Detect which cell encompasses the target text, then output its [x, y] center coordinate. 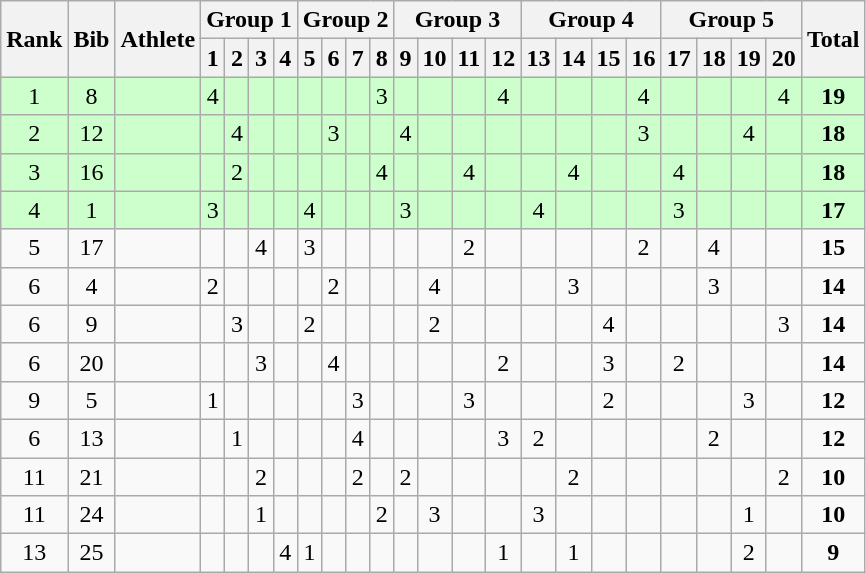
Athlete [158, 39]
24 [92, 515]
Group 3 [458, 20]
Group 2 [346, 20]
Rank [34, 39]
21 [92, 477]
Total [833, 39]
25 [92, 553]
Group 4 [591, 20]
Group 1 [250, 20]
Group 5 [731, 20]
7 [358, 58]
Bib [92, 39]
